For the text-containing cell, return its midpoint in [x, y] coordinate format. 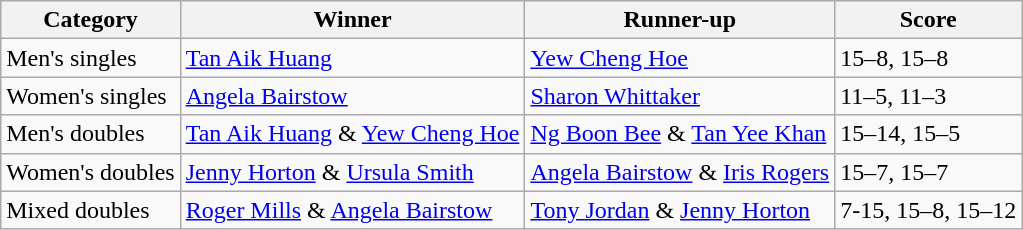
Mixed doubles [90, 210]
Angela Bairstow & Iris Rogers [680, 172]
Category [90, 20]
Jenny Horton & Ursula Smith [352, 172]
Tan Aik Huang & Yew Cheng Hoe [352, 134]
Winner [352, 20]
Yew Cheng Hoe [680, 58]
Women's doubles [90, 172]
15–7, 15–7 [928, 172]
Score [928, 20]
Women's singles [90, 96]
15–14, 15–5 [928, 134]
Angela Bairstow [352, 96]
15–8, 15–8 [928, 58]
Ng Boon Bee & Tan Yee Khan [680, 134]
Runner-up [680, 20]
Sharon Whittaker [680, 96]
Men's doubles [90, 134]
7-15, 15–8, 15–12 [928, 210]
Roger Mills & Angela Bairstow [352, 210]
11–5, 11–3 [928, 96]
Tony Jordan & Jenny Horton [680, 210]
Tan Aik Huang [352, 58]
Men's singles [90, 58]
